Find where the given text appears and provide that cell's center as (X, Y) coordinate. 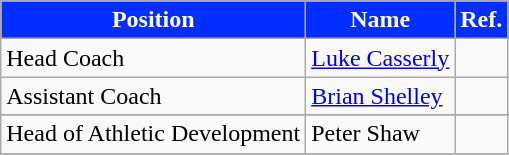
Name (380, 20)
Head of Athletic Development (154, 134)
Position (154, 20)
Head Coach (154, 58)
Brian Shelley (380, 96)
Ref. (482, 20)
Luke Casserly (380, 58)
Peter Shaw (380, 134)
Assistant Coach (154, 96)
